Return the [X, Y] coordinate for the center point of the cell that contains the specified text.  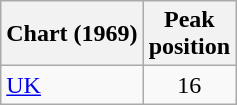
Chart (1969) [72, 34]
Peakposition [189, 34]
16 [189, 85]
UK [72, 85]
